Detect which cell encompasses the target text, then output its [X, Y] center coordinate. 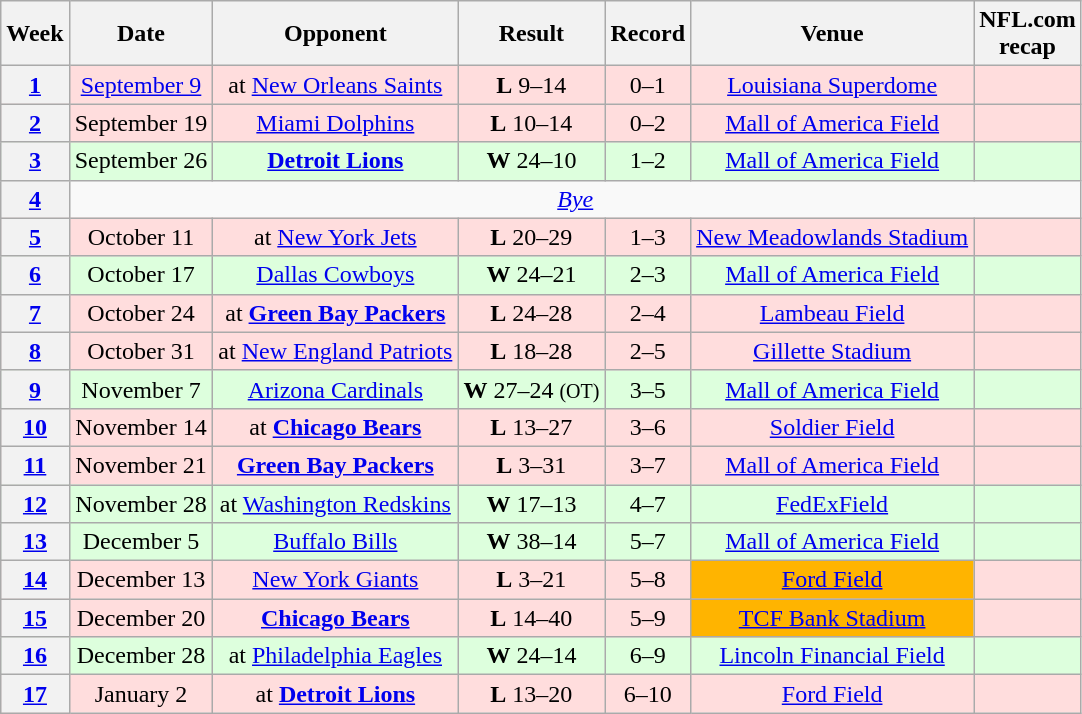
Arizona Cardinals [336, 389]
at Chicago Bears [336, 427]
14 [35, 580]
5–8 [648, 580]
at New York Jets [336, 237]
2–5 [648, 351]
Venue [832, 34]
September 26 [141, 161]
Buffalo Bills [336, 542]
Lambeau Field [832, 313]
October 11 [141, 237]
L 13–20 [532, 694]
December 20 [141, 618]
W 17–13 [532, 503]
Date [141, 34]
New York Giants [336, 580]
10 [35, 427]
Soldier Field [832, 427]
Miami Dolphins [336, 123]
at Washington Redskins [336, 503]
5–7 [648, 542]
September 9 [141, 85]
October 24 [141, 313]
6–10 [648, 694]
3–5 [648, 389]
8 [35, 351]
2 [35, 123]
W 24–14 [532, 656]
Week [35, 34]
2–3 [648, 275]
4 [35, 199]
L 3–21 [532, 580]
at Detroit Lions [336, 694]
November 21 [141, 465]
October 31 [141, 351]
New Meadowlands Stadium [832, 237]
L 13–27 [532, 427]
17 [35, 694]
Lincoln Financial Field [832, 656]
Opponent [336, 34]
1 [35, 85]
2–4 [648, 313]
December 28 [141, 656]
3 [35, 161]
L 14–40 [532, 618]
W 38–14 [532, 542]
5–9 [648, 618]
Louisiana Superdome [832, 85]
FedExField [832, 503]
W 24–21 [532, 275]
4–7 [648, 503]
1–2 [648, 161]
December 13 [141, 580]
L 3–31 [532, 465]
Result [532, 34]
November 14 [141, 427]
Detroit Lions [336, 161]
at Philadelphia Eagles [336, 656]
Green Bay Packers [336, 465]
L 9–14 [532, 85]
Record [648, 34]
16 [35, 656]
W 27–24 (OT) [532, 389]
L 24–28 [532, 313]
3–6 [648, 427]
9 [35, 389]
at New Orleans Saints [336, 85]
6–9 [648, 656]
October 17 [141, 275]
15 [35, 618]
November 28 [141, 503]
12 [35, 503]
0–1 [648, 85]
at New England Patriots [336, 351]
1–3 [648, 237]
November 7 [141, 389]
at Green Bay Packers [336, 313]
September 19 [141, 123]
13 [35, 542]
6 [35, 275]
December 5 [141, 542]
Chicago Bears [336, 618]
0–2 [648, 123]
L 10–14 [532, 123]
January 2 [141, 694]
TCF Bank Stadium [832, 618]
NFL.comrecap [1028, 34]
7 [35, 313]
Dallas Cowboys [336, 275]
Gillette Stadium [832, 351]
Bye [575, 199]
L 20–29 [532, 237]
3–7 [648, 465]
5 [35, 237]
W 24–10 [532, 161]
11 [35, 465]
L 18–28 [532, 351]
